Locate the cell with the specified text and output its (X, Y) center coordinate. 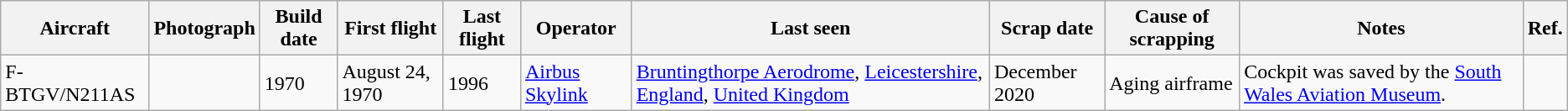
Scrap date (1047, 29)
Airbus Skylink (576, 82)
Build date (298, 29)
Operator (576, 29)
1996 (482, 82)
Aging airframe (1173, 82)
Last seen (811, 29)
F-BTGV/N211AS (75, 82)
Notes (1382, 29)
First flight (390, 29)
Bruntingthorpe Aerodrome, Leicestershire, England, United Kingdom (811, 82)
Cause of scrapping (1173, 29)
Last flight (482, 29)
Photograph (204, 29)
1970 (298, 82)
Aircraft (75, 29)
Cockpit was saved by the South Wales Aviation Museum. (1382, 82)
August 24, 1970 (390, 82)
December 2020 (1047, 82)
Ref. (1545, 29)
